Pinpoint the cell where the given text exists, returning its (X, Y) midpoint coordinate. 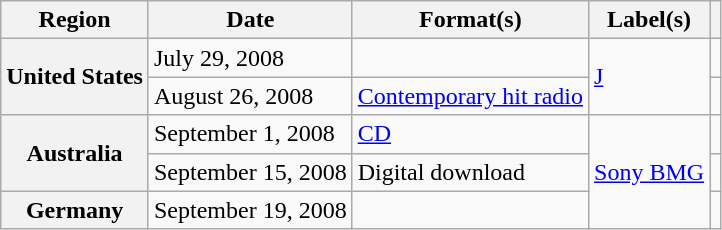
September 15, 2008 (250, 172)
September 19, 2008 (250, 210)
Germany (75, 210)
July 29, 2008 (250, 58)
Date (250, 20)
Sony BMG (650, 172)
September 1, 2008 (250, 134)
Australia (75, 153)
Digital download (470, 172)
Region (75, 20)
Format(s) (470, 20)
CD (470, 134)
Contemporary hit radio (470, 96)
Label(s) (650, 20)
United States (75, 77)
J (650, 77)
August 26, 2008 (250, 96)
